Return the (x, y) coordinate for the center point of the cell that contains the specified text.  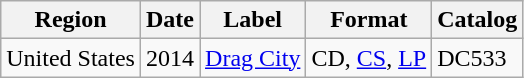
Format (369, 20)
Label (253, 20)
2014 (170, 58)
Date (170, 20)
Drag City (253, 58)
CD, CS, LP (369, 58)
United States (71, 58)
Region (71, 20)
Catalog (478, 20)
DC533 (478, 58)
